Return [X, Y] of the center of cell containing provided text 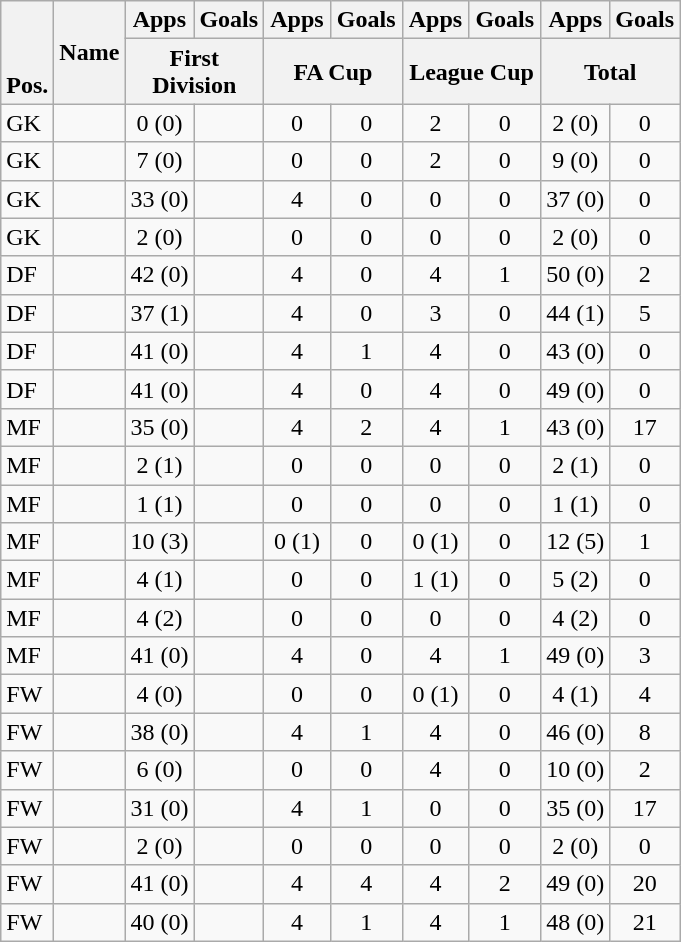
48 (0) [576, 922]
8 [645, 732]
37 (0) [576, 199]
12 (5) [576, 542]
20 [645, 884]
4 (0) [160, 694]
7 (0) [160, 161]
First Division [194, 72]
Total [610, 72]
21 [645, 922]
10 (3) [160, 542]
42 (0) [160, 275]
5 [645, 313]
44 (1) [576, 313]
6 (0) [160, 770]
League Cup [472, 72]
46 (0) [576, 732]
9 (0) [576, 161]
FA Cup [334, 72]
5 (2) [576, 580]
Pos. [28, 52]
37 (1) [160, 313]
31 (0) [160, 808]
33 (0) [160, 199]
Name [90, 52]
10 (0) [576, 770]
38 (0) [160, 732]
50 (0) [576, 275]
0 (0) [160, 123]
40 (0) [160, 922]
